Scan for the cell matching the given text and deliver its (X, Y) coordinate at center. 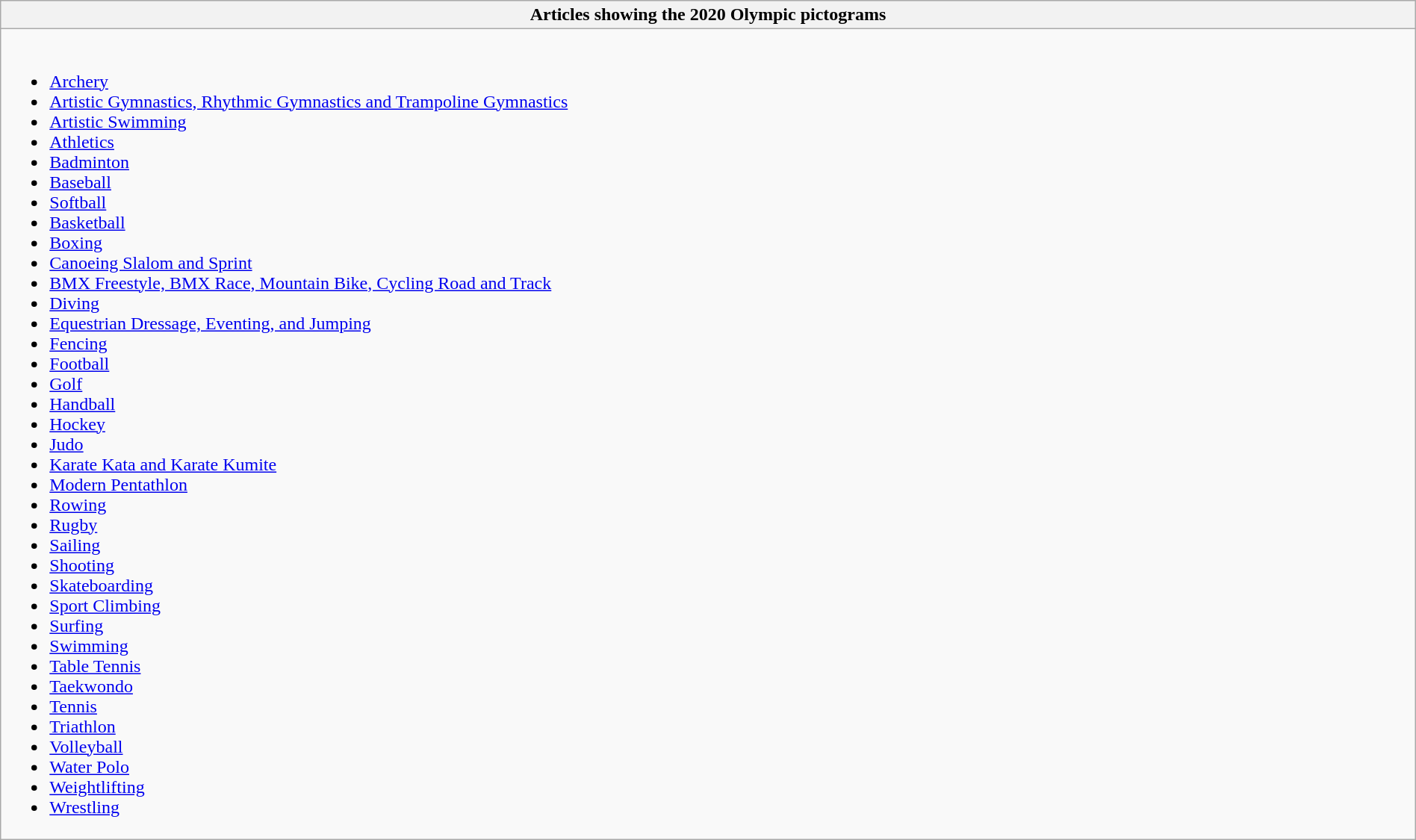
Articles showing the 2020 Olympic pictograms (708, 15)
